Determine the (X, Y) coordinate at the center of the cell enclosing the given text.  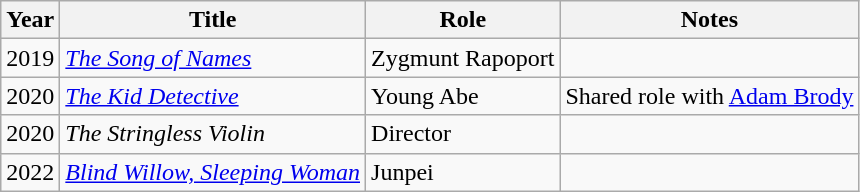
2019 (30, 58)
Title (213, 20)
Junpei (463, 172)
The Kid Detective (213, 96)
Director (463, 134)
2022 (30, 172)
Blind Willow, Sleeping Woman (213, 172)
Year (30, 20)
Notes (710, 20)
The Stringless Violin (213, 134)
The Song of Names (213, 58)
Zygmunt Rapoport (463, 58)
Role (463, 20)
Shared role with Adam Brody (710, 96)
Young Abe (463, 96)
